Find where the given text appears and provide that cell's center as (x, y) coordinate. 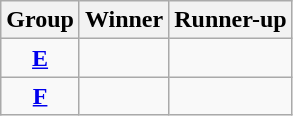
E (40, 58)
F (40, 96)
Winner (124, 20)
Group (40, 20)
Runner-up (231, 20)
